Output the (X, Y) coordinate of the center of the cell containing the given text.  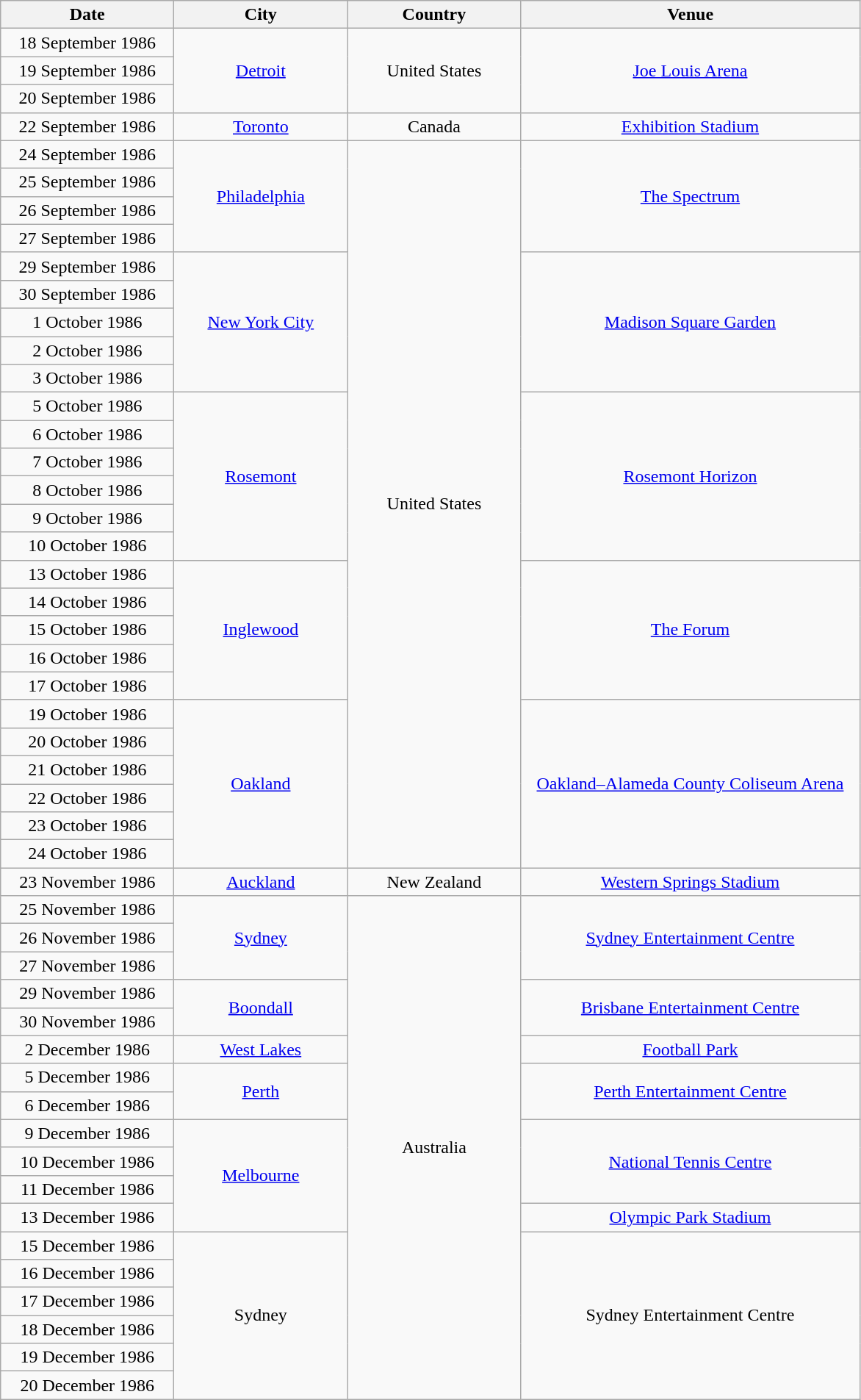
9 December 1986 (87, 1133)
Auckland (261, 882)
16 December 1986 (87, 1274)
Canada (434, 126)
New Zealand (434, 882)
8 October 1986 (87, 490)
6 October 1986 (87, 434)
6 December 1986 (87, 1105)
19 September 1986 (87, 71)
Melbourne (261, 1175)
7 October 1986 (87, 462)
29 September 1986 (87, 266)
Exhibition Stadium (691, 126)
Philadelphia (261, 196)
14 October 1986 (87, 602)
22 October 1986 (87, 797)
National Tennis Centre (691, 1161)
Perth (261, 1091)
5 October 1986 (87, 406)
Detroit (261, 71)
13 December 1986 (87, 1217)
11 December 1986 (87, 1189)
30 September 1986 (87, 294)
17 December 1986 (87, 1302)
10 October 1986 (87, 546)
9 October 1986 (87, 518)
27 November 1986 (87, 966)
10 December 1986 (87, 1161)
Inglewood (261, 630)
Boondall (261, 1008)
Brisbane Entertainment Centre (691, 1008)
City (261, 15)
Perth Entertainment Centre (691, 1091)
Rosemont (261, 476)
26 September 1986 (87, 210)
Madison Square Garden (691, 322)
20 December 1986 (87, 1385)
Oakland (261, 783)
Joe Louis Arena (691, 71)
20 October 1986 (87, 742)
Western Springs Stadium (691, 882)
18 December 1986 (87, 1329)
Toronto (261, 126)
Rosemont Horizon (691, 476)
Australia (434, 1148)
19 October 1986 (87, 714)
Date (87, 15)
13 October 1986 (87, 574)
27 September 1986 (87, 238)
The Forum (691, 630)
22 September 1986 (87, 126)
Olympic Park Stadium (691, 1217)
24 October 1986 (87, 854)
2 December 1986 (87, 1049)
The Spectrum (691, 196)
West Lakes (261, 1049)
25 November 1986 (87, 910)
18 September 1986 (87, 43)
15 October 1986 (87, 630)
20 September 1986 (87, 98)
19 December 1986 (87, 1357)
30 November 1986 (87, 1022)
New York City (261, 322)
26 November 1986 (87, 938)
23 November 1986 (87, 882)
1 October 1986 (87, 322)
15 December 1986 (87, 1246)
3 October 1986 (87, 378)
24 September 1986 (87, 154)
Football Park (691, 1049)
25 September 1986 (87, 182)
16 October 1986 (87, 658)
Oakland–Alameda County Coliseum Arena (691, 783)
23 October 1986 (87, 826)
17 October 1986 (87, 686)
Country (434, 15)
29 November 1986 (87, 994)
Venue (691, 15)
5 December 1986 (87, 1077)
21 October 1986 (87, 769)
2 October 1986 (87, 351)
